Find where the given text appears and provide that cell's center as [X, Y] coordinate. 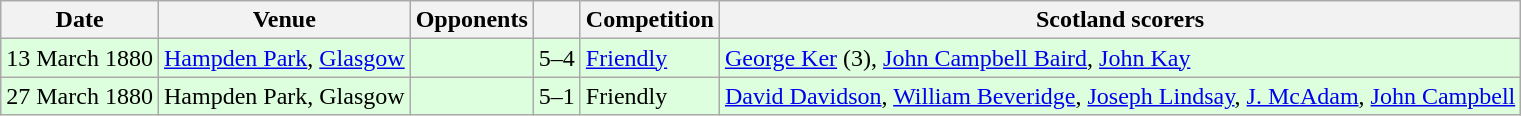
13 March 1880 [80, 58]
Date [80, 20]
Scotland scorers [1120, 20]
5–4 [556, 58]
27 March 1880 [80, 96]
5–1 [556, 96]
Competition [650, 20]
David Davidson, William Beveridge, Joseph Lindsay, J. McAdam, John Campbell [1120, 96]
George Ker (3), John Campbell Baird, John Kay [1120, 58]
Opponents [472, 20]
Venue [284, 20]
